Provide the [x, y] coordinate of the cell's center where the given text is located.  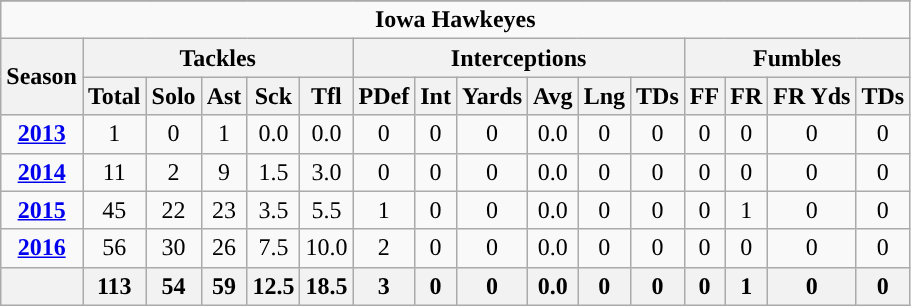
7.5 [274, 248]
18.5 [326, 286]
2016 [42, 248]
2015 [42, 210]
Ast [224, 96]
Total [114, 96]
Lng [604, 96]
3.0 [326, 172]
Tfl [326, 96]
30 [174, 248]
45 [114, 210]
113 [114, 286]
10.0 [326, 248]
3.5 [274, 210]
3 [384, 286]
Int [436, 96]
Solo [174, 96]
Sck [274, 96]
9 [224, 172]
Interceptions [518, 58]
5.5 [326, 210]
26 [224, 248]
54 [174, 286]
56 [114, 248]
PDef [384, 96]
Fumbles [796, 58]
12.5 [274, 286]
2014 [42, 172]
23 [224, 210]
Tackles [217, 58]
FR [746, 96]
Iowa Hawkeyes [456, 20]
11 [114, 172]
2013 [42, 134]
22 [174, 210]
FF [704, 96]
1.5 [274, 172]
59 [224, 286]
Season [42, 77]
Yards [492, 96]
FR Yds [812, 96]
Avg [554, 96]
